For the text-containing cell, return its midpoint in [X, Y] coordinate format. 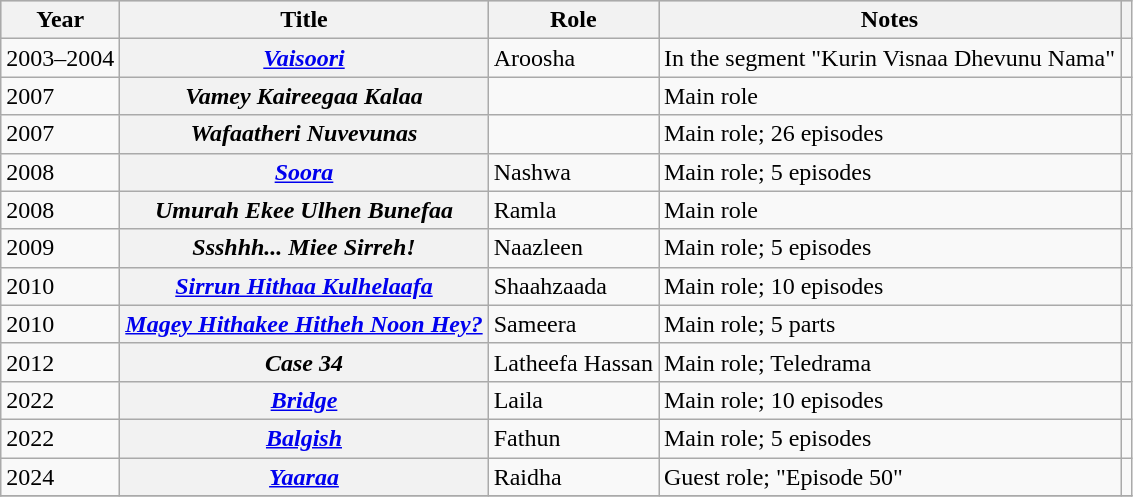
Umurah Ekee Ulhen Bunefaa [304, 210]
Vamey Kaireegaa Kalaa [304, 96]
Main role; 5 parts [889, 324]
Aroosha [573, 58]
Ssshhh... Miee Sirreh! [304, 248]
Wafaatheri Nuvevunas [304, 134]
2012 [60, 362]
Bridge [304, 400]
Vaisoori [304, 58]
Raidha [573, 477]
Main role; Teledrama [889, 362]
Year [60, 20]
Role [573, 20]
Latheefa Hassan [573, 362]
Nashwa [573, 172]
2024 [60, 477]
Ramla [573, 210]
Guest role; "Episode 50" [889, 477]
2009 [60, 248]
Sirrun Hithaa Kulhelaafa [304, 286]
Case 34 [304, 362]
Balgish [304, 438]
Naazleen [573, 248]
2003–2004 [60, 58]
Notes [889, 20]
In the segment "Kurin Visnaa Dhevunu Nama" [889, 58]
Main role; 26 episodes [889, 134]
Soora [304, 172]
Sameera [573, 324]
Title [304, 20]
Shaahzaada [573, 286]
Laila [573, 400]
Fathun [573, 438]
Yaaraa [304, 477]
Magey Hithakee Hitheh Noon Hey? [304, 324]
